Find where the given text appears and provide that cell's center as (X, Y) coordinate. 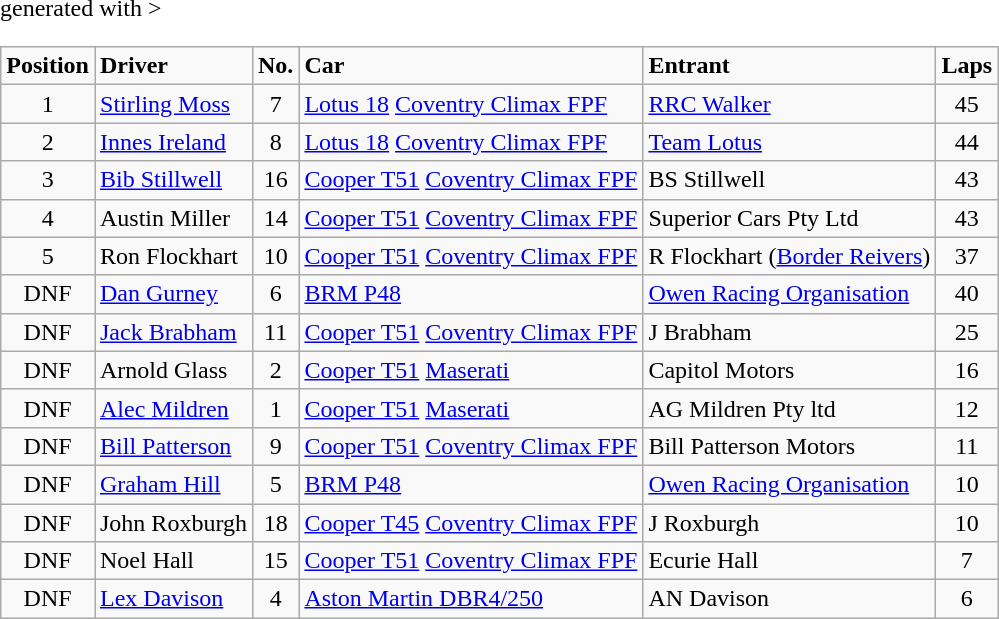
Arnold Glass (173, 370)
Bib Stillwell (173, 180)
Cooper T45 Coventry Climax FPF (471, 523)
AN Davison (790, 599)
25 (967, 332)
Ecurie Hall (790, 561)
Driver (173, 66)
Noel Hall (173, 561)
3 (48, 180)
12 (967, 408)
Graham Hill (173, 484)
Aston Martin DBR4/250 (471, 599)
J Roxburgh (790, 523)
45 (967, 104)
9 (275, 446)
AG Mildren Pty ltd (790, 408)
Ron Flockhart (173, 256)
15 (275, 561)
Dan Gurney (173, 294)
14 (275, 218)
Superior Cars Pty Ltd (790, 218)
BS Stillwell (790, 180)
Austin Miller (173, 218)
Bill Patterson (173, 446)
Car (471, 66)
Entrant (790, 66)
Position (48, 66)
Stirling Moss (173, 104)
Innes Ireland (173, 142)
Laps (967, 66)
R Flockhart (Border Reivers) (790, 256)
Team Lotus (790, 142)
44 (967, 142)
Jack Brabham (173, 332)
Alec Mildren (173, 408)
Capitol Motors (790, 370)
40 (967, 294)
8 (275, 142)
18 (275, 523)
Bill Patterson Motors (790, 446)
37 (967, 256)
Lex Davison (173, 599)
RRC Walker (790, 104)
No. (275, 66)
John Roxburgh (173, 523)
J Brabham (790, 332)
